Detect which cell encompasses the target text, then output its (X, Y) center coordinate. 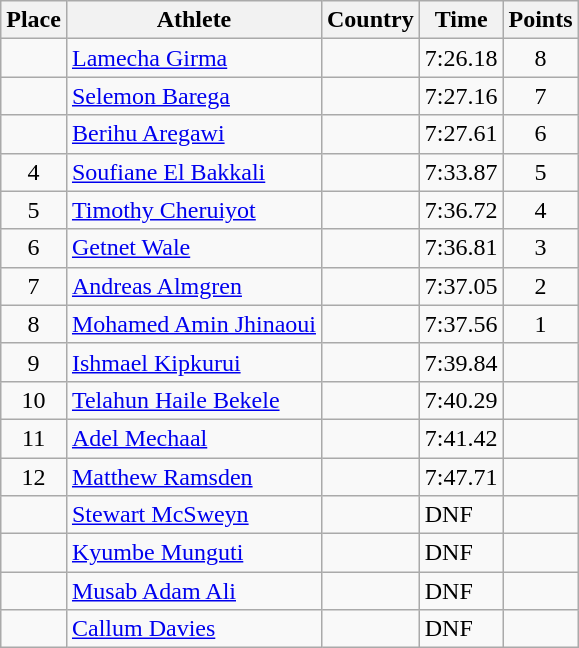
Timothy Cheruiyot (194, 210)
7:33.87 (461, 172)
12 (34, 477)
1 (540, 324)
7:36.72 (461, 210)
Berihu Aregawi (194, 134)
7:26.18 (461, 58)
Soufiane El Bakkali (194, 172)
Adel Mechaal (194, 438)
2 (540, 286)
7:37.56 (461, 324)
Athlete (194, 20)
Matthew Ramsden (194, 477)
Ishmael Kipkurui (194, 362)
Time (461, 20)
7:27.16 (461, 96)
Mohamed Amin Jhinaoui (194, 324)
7:36.81 (461, 248)
10 (34, 400)
7:37.05 (461, 286)
3 (540, 248)
7:40.29 (461, 400)
Points (540, 20)
7:27.61 (461, 134)
Country (370, 20)
Callum Davies (194, 629)
9 (34, 362)
11 (34, 438)
Musab Adam Ali (194, 591)
7:47.71 (461, 477)
7:39.84 (461, 362)
Kyumbe Munguti (194, 553)
Andreas Almgren (194, 286)
Getnet Wale (194, 248)
Telahun Haile Bekele (194, 400)
7:41.42 (461, 438)
Selemon Barega (194, 96)
Lamecha Girma (194, 58)
Stewart McSweyn (194, 515)
Place (34, 20)
